Search for the cell housing the specified text and yield its [x, y] center coordinate. 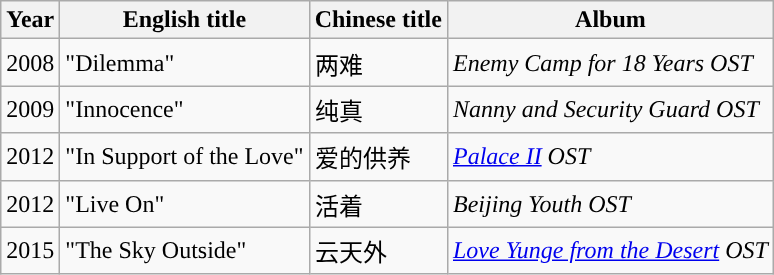
爱的供养 [378, 156]
Album [610, 20]
2015 [30, 250]
2009 [30, 110]
Love Yunge from the Desert OST [610, 250]
"Dilemma" [184, 62]
"Innocence" [184, 110]
Year [30, 20]
"The Sky Outside" [184, 250]
2008 [30, 62]
云天外 [378, 250]
Palace II OST [610, 156]
活着 [378, 204]
Beijing Youth OST [610, 204]
Nanny and Security Guard OST [610, 110]
Chinese title [378, 20]
两难 [378, 62]
English title [184, 20]
Enemy Camp for 18 Years OST [610, 62]
纯真 [378, 110]
"In Support of the Love" [184, 156]
"Live On" [184, 204]
